Locate the cell with the specified text and output its (X, Y) center coordinate. 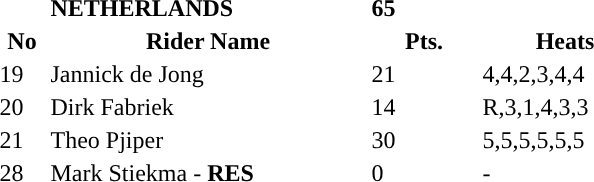
Pts. (424, 41)
Jannick de Jong (208, 74)
14 (424, 107)
Rider Name (208, 41)
Theo Pjiper (208, 140)
21 (424, 74)
Dirk Fabriek (208, 107)
30 (424, 140)
